Determine the [x, y] coordinate at the center of the cell enclosing the given text.  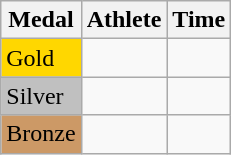
Bronze [41, 134]
Silver [41, 96]
Medal [41, 20]
Gold [41, 58]
Time [199, 20]
Athlete [124, 20]
